Detect which cell encompasses the target text, then output its (X, Y) center coordinate. 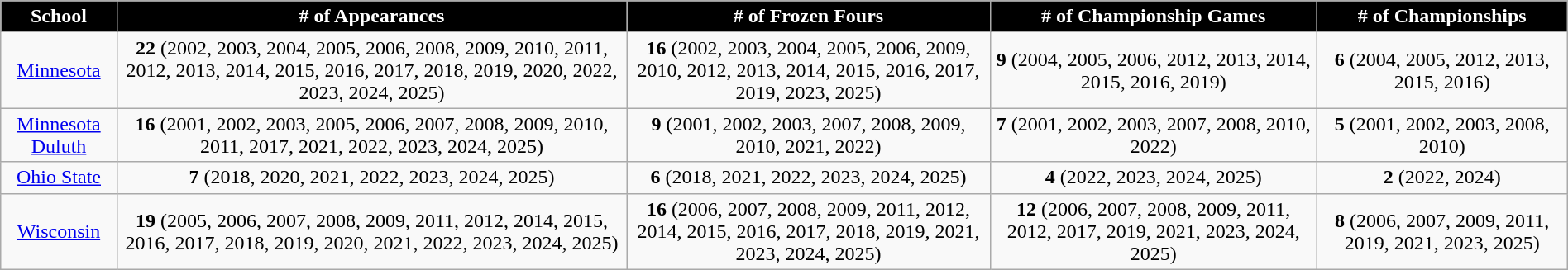
School (60, 17)
5 (2001, 2002, 2003, 2008, 2010) (1442, 135)
Minnesota (60, 70)
9 (2001, 2002, 2003, 2007, 2008, 2009, 2010, 2021, 2022) (809, 135)
6 (2018, 2021, 2022, 2023, 2024, 2025) (809, 178)
Wisconsin (60, 231)
Ohio State (60, 178)
# of Championships (1442, 17)
7 (2018, 2020, 2021, 2022, 2023, 2024, 2025) (371, 178)
2 (2022, 2024) (1442, 178)
# of Championship Games (1153, 17)
6 (2004, 2005, 2012, 2013, 2015, 2016) (1442, 70)
# of Frozen Fours (809, 17)
9 (2004, 2005, 2006, 2012, 2013, 2014, 2015, 2016, 2019) (1153, 70)
16 (2002, 2003, 2004, 2005, 2006, 2009, 2010, 2012, 2013, 2014, 2015, 2016, 2017, 2019, 2023, 2025) (809, 70)
4 (2022, 2023, 2024, 2025) (1153, 178)
7 (2001, 2002, 2003, 2007, 2008, 2010, 2022) (1153, 135)
12 (2006, 2007, 2008, 2009, 2011, 2012, 2017, 2019, 2021, 2023, 2024, 2025) (1153, 231)
19 (2005, 2006, 2007, 2008, 2009, 2011, 2012, 2014, 2015, 2016, 2017, 2018, 2019, 2020, 2021, 2022, 2023, 2024, 2025) (371, 231)
Minnesota Duluth (60, 135)
16 (2006, 2007, 2008, 2009, 2011, 2012, 2014, 2015, 2016, 2017, 2018, 2019, 2021, 2023, 2024, 2025) (809, 231)
8 (2006, 2007, 2009, 2011, 2019, 2021, 2023, 2025) (1442, 231)
16 (2001, 2002, 2003, 2005, 2006, 2007, 2008, 2009, 2010, 2011, 2017, 2021, 2022, 2023, 2024, 2025) (371, 135)
22 (2002, 2003, 2004, 2005, 2006, 2008, 2009, 2010, 2011, 2012, 2013, 2014, 2015, 2016, 2017, 2018, 2019, 2020, 2022, 2023, 2024, 2025) (371, 70)
# of Appearances (371, 17)
